From the cell containing the given text, extract its center point as (X, Y) coordinate. 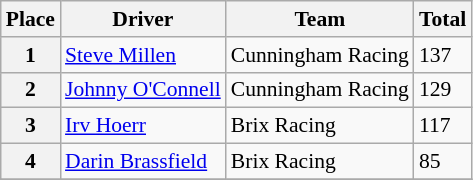
Irv Hoerr (143, 126)
Team (320, 19)
1 (30, 55)
Place (30, 19)
137 (442, 55)
129 (442, 90)
117 (442, 126)
Driver (143, 19)
2 (30, 90)
Total (442, 19)
Darin Brassfield (143, 162)
3 (30, 126)
4 (30, 162)
Johnny O'Connell (143, 90)
85 (442, 162)
Steve Millen (143, 55)
